Provide the [x, y] coordinate of the cell's center where the given text is located.  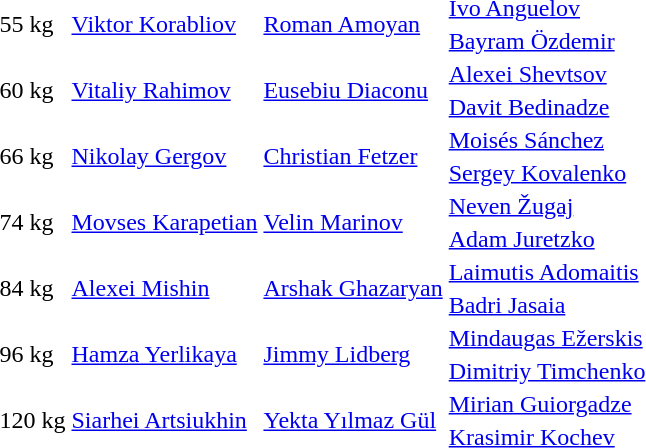
Jimmy Lidberg [353, 354]
Movses Karapetian [164, 222]
Velin Marinov [353, 222]
Arshak Ghazaryan [353, 288]
Eusebiu Diaconu [353, 90]
Alexei Mishin [164, 288]
Christian Fetzer [353, 156]
Vitaliy Rahimov [164, 90]
Hamza Yerlikaya [164, 354]
Nikolay Gergov [164, 156]
